Return (x, y) of the center of cell containing provided text 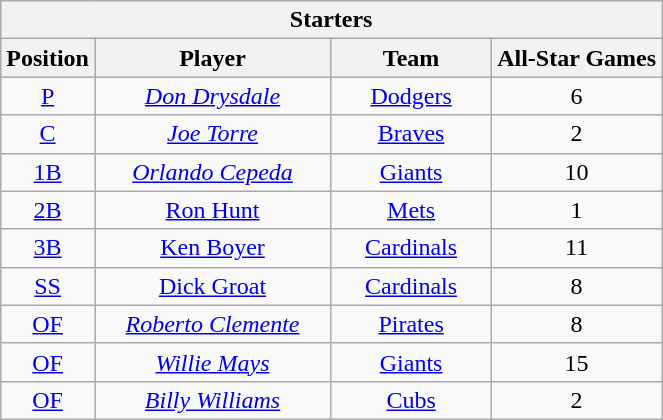
Position (48, 58)
Joe Torre (212, 134)
1 (577, 210)
Mets (412, 210)
Ken Boyer (212, 248)
11 (577, 248)
Team (412, 58)
Don Drysdale (212, 96)
Orlando Cepeda (212, 172)
Roberto Clemente (212, 324)
3B (48, 248)
1B (48, 172)
Dodgers (412, 96)
Ron Hunt (212, 210)
SS (48, 286)
Pirates (412, 324)
Player (212, 58)
6 (577, 96)
Starters (332, 20)
Cubs (412, 400)
Braves (412, 134)
P (48, 96)
10 (577, 172)
Billy Williams (212, 400)
Dick Groat (212, 286)
15 (577, 362)
All-Star Games (577, 58)
2B (48, 210)
Willie Mays (212, 362)
C (48, 134)
